Capture the cell that displays the provided text and extract its [x, y] central coordinate. 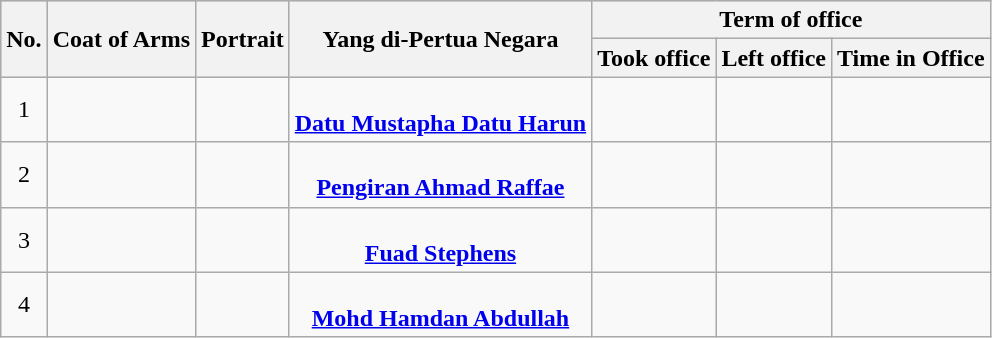
Term of office [791, 20]
Fuad Stephens [440, 240]
4 [24, 304]
Left office [774, 58]
Coat of Arms [121, 39]
Pengiran Ahmad Raffae [440, 174]
Took office [654, 58]
2 [24, 174]
Portrait [243, 39]
Mohd Hamdan Abdullah [440, 304]
Datu Mustapha Datu Harun [440, 110]
No. [24, 39]
3 [24, 240]
Yang di-Pertua Negara [440, 39]
Time in Office [912, 58]
1 [24, 110]
